Find where the given text appears and provide that cell's center as (x, y) coordinate. 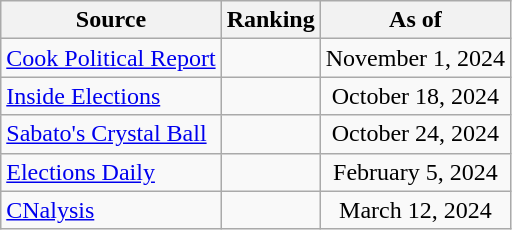
February 5, 2024 (415, 172)
Sabato's Crystal Ball (111, 134)
Source (111, 20)
Inside Elections (111, 96)
As of (415, 20)
Elections Daily (111, 172)
October 18, 2024 (415, 96)
Cook Political Report (111, 58)
October 24, 2024 (415, 134)
March 12, 2024 (415, 210)
November 1, 2024 (415, 58)
CNalysis (111, 210)
Ranking (270, 20)
